Provide the [x, y] coordinate of the cell's center where the given text is located.  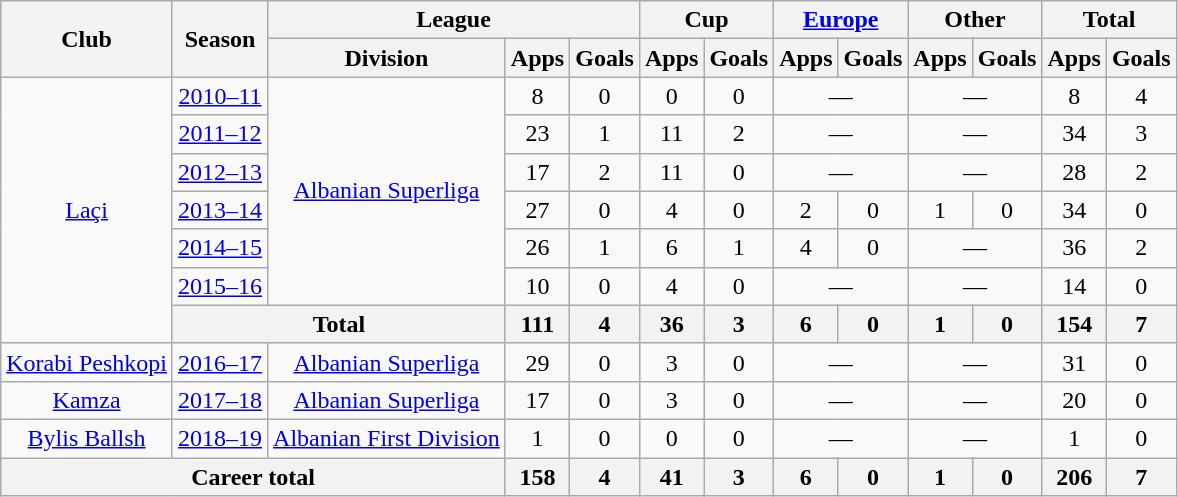
23 [537, 134]
2011–12 [220, 134]
2015–16 [220, 286]
2017–18 [220, 400]
41 [671, 477]
2010–11 [220, 96]
Cup [706, 20]
14 [1074, 286]
2016–17 [220, 362]
Bylis Ballsh [87, 438]
Division [387, 58]
31 [1074, 362]
Other [975, 20]
158 [537, 477]
27 [537, 210]
Albanian First Division [387, 438]
Europe [841, 20]
2014–15 [220, 248]
26 [537, 248]
Club [87, 39]
111 [537, 324]
154 [1074, 324]
206 [1074, 477]
2012–13 [220, 172]
29 [537, 362]
Laçi [87, 210]
28 [1074, 172]
Kamza [87, 400]
2013–14 [220, 210]
League [454, 20]
10 [537, 286]
20 [1074, 400]
Season [220, 39]
Korabi Peshkopi [87, 362]
2018–19 [220, 438]
Career total [254, 477]
